Provide the [X, Y] coordinate of the cell's center where the given text is located.  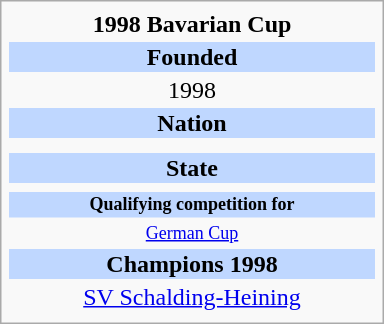
State [192, 168]
Qualifying competition for [192, 205]
Founded [192, 57]
1998 [192, 90]
Champions 1998 [192, 264]
SV Schalding-Heining [192, 297]
1998 Bavarian Cup [192, 24]
German Cup [192, 234]
Nation [192, 123]
